Search for the cell housing the specified text and yield its (x, y) center coordinate. 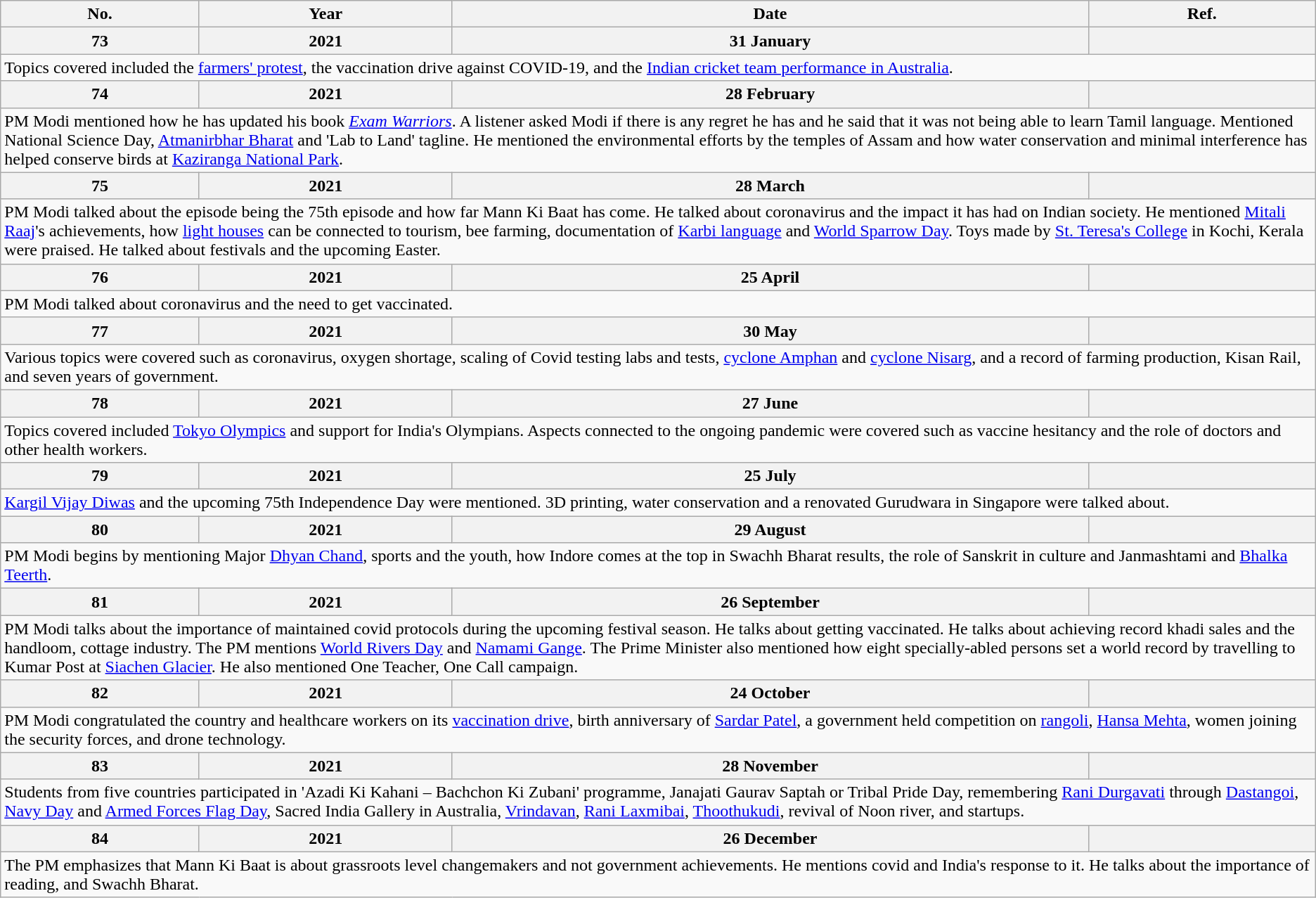
84 (100, 838)
PM Modi talked about coronavirus and the need to get vaccinated. (658, 304)
Year (325, 14)
77 (100, 331)
81 (100, 602)
26 September (770, 602)
Topics covered included the farmers' protest, the vaccination drive against COVID-19, and the Indian cricket team performance in Australia. (658, 68)
28 March (770, 186)
78 (100, 403)
79 (100, 476)
73 (100, 41)
29 August (770, 530)
26 December (770, 838)
28 February (770, 94)
Date (770, 14)
83 (100, 766)
30 May (770, 331)
74 (100, 94)
25 April (770, 277)
75 (100, 186)
27 June (770, 403)
82 (100, 693)
25 July (770, 476)
28 November (770, 766)
31 January (770, 41)
No. (100, 14)
80 (100, 530)
76 (100, 277)
24 October (770, 693)
Ref. (1202, 14)
